Pinpoint the cell where the given text exists, returning its (X, Y) midpoint coordinate. 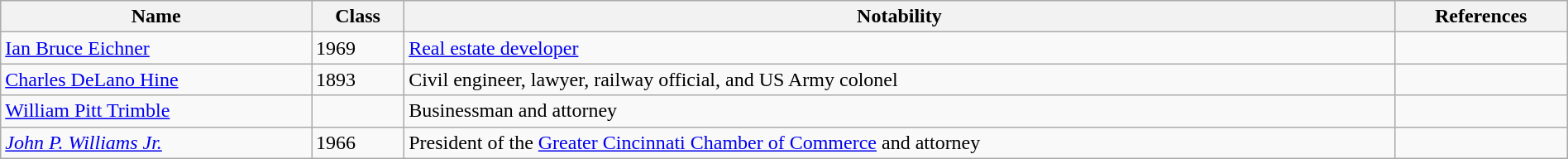
Real estate developer (900, 48)
Businessman and attorney (900, 111)
Name (156, 17)
1893 (358, 79)
William Pitt Trimble (156, 111)
References (1480, 17)
1966 (358, 142)
Notability (900, 17)
Class (358, 17)
1969 (358, 48)
Civil engineer, lawyer, railway official, and US Army colonel (900, 79)
John P. Williams Jr. (156, 142)
Charles DeLano Hine (156, 79)
Ian Bruce Eichner (156, 48)
President of the Greater Cincinnati Chamber of Commerce and attorney (900, 142)
